Provide the [X, Y] coordinate of the cell's center where the given text is located.  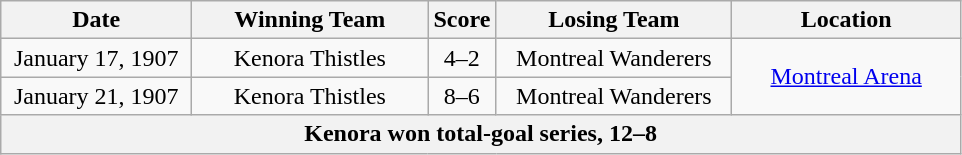
Kenora won total-goal series, 12–8 [481, 134]
January 21, 1907 [96, 96]
January 17, 1907 [96, 58]
8–6 [462, 96]
Location [846, 20]
Winning Team [310, 20]
4–2 [462, 58]
Score [462, 20]
Date [96, 20]
Montreal Arena [846, 77]
Losing Team [614, 20]
